Detect which cell encompasses the target text, then output its (x, y) center coordinate. 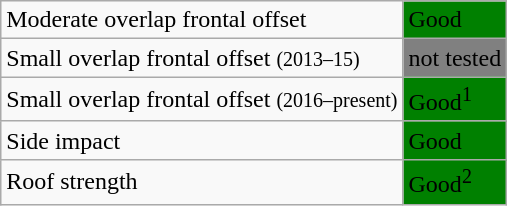
Good2 (455, 182)
Small overlap frontal offset (2013–15) (202, 58)
Moderate overlap frontal offset (202, 20)
Roof strength (202, 182)
not tested (455, 58)
Good1 (455, 100)
Side impact (202, 140)
Small overlap frontal offset (2016–present) (202, 100)
